Return the [x, y] coordinate for the center point of the cell that contains the specified text.  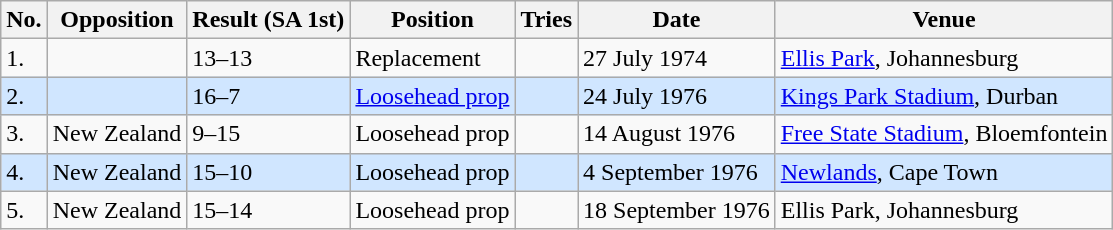
27 July 1974 [677, 58]
Free State Stadium, Bloemfontein [944, 134]
2. [24, 96]
Opposition [117, 20]
4 September 1976 [677, 172]
Kings Park Stadium, Durban [944, 96]
4. [24, 172]
16–7 [268, 96]
Newlands, Cape Town [944, 172]
Venue [944, 20]
18 September 1976 [677, 210]
15–10 [268, 172]
Date [677, 20]
15–14 [268, 210]
No. [24, 20]
5. [24, 210]
Result (SA 1st) [268, 20]
Tries [546, 20]
14 August 1976 [677, 134]
Replacement [432, 58]
9–15 [268, 134]
Position [432, 20]
13–13 [268, 58]
3. [24, 134]
24 July 1976 [677, 96]
1. [24, 58]
